For the text-containing cell, return its midpoint in (X, Y) coordinate format. 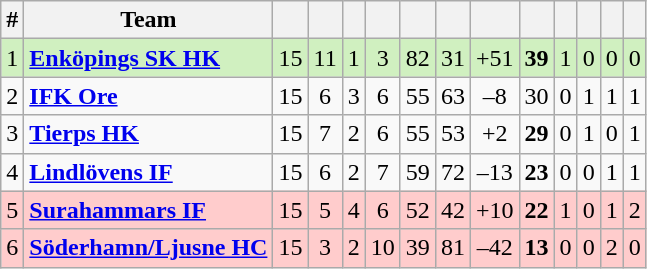
+2 (494, 134)
Enköpings SK HK (148, 58)
Team (148, 20)
+51 (494, 58)
Söderhamn/Ljusne HC (148, 248)
–8 (494, 96)
IFK Ore (148, 96)
# (12, 20)
29 (536, 134)
10 (382, 248)
82 (418, 58)
42 (452, 210)
13 (536, 248)
Surahammars IF (148, 210)
72 (452, 172)
Lindlövens IF (148, 172)
11 (325, 58)
Tierps HK (148, 134)
–42 (494, 248)
59 (418, 172)
–13 (494, 172)
31 (452, 58)
81 (452, 248)
22 (536, 210)
53 (452, 134)
+10 (494, 210)
23 (536, 172)
30 (536, 96)
63 (452, 96)
52 (418, 210)
